Locate the cell with the specified text and output its [X, Y] center coordinate. 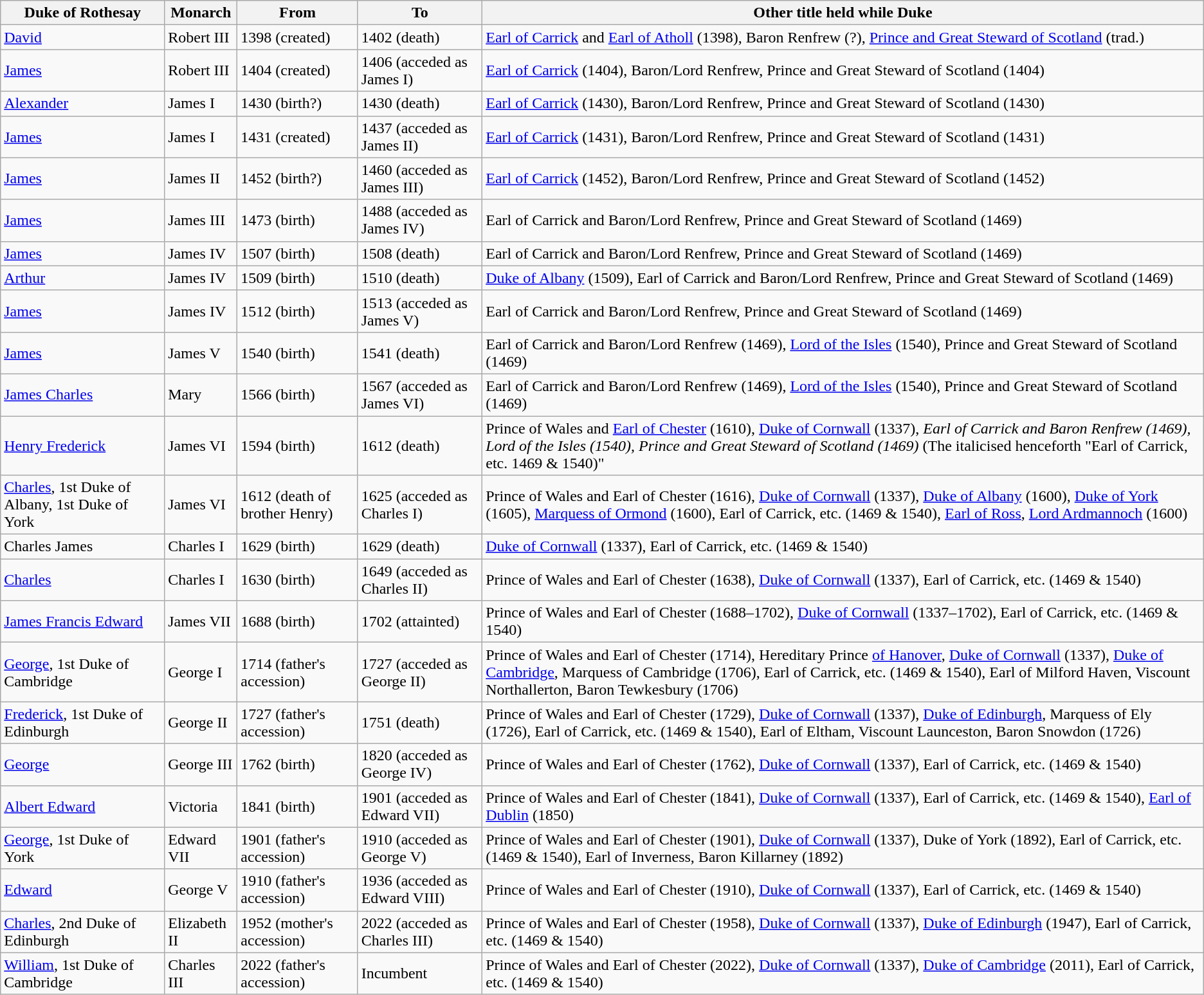
Prince of Wales and Earl of Chester (2022), Duke of Cornwall (1337), Duke of Cambridge (2011), Earl of Carrick, etc. (1469 & 1540) [843, 974]
1688 (birth) [297, 621]
Prince of Wales and Earl of Chester (1841), Duke of Cornwall (1337), Earl of Carrick, etc. (1469 & 1540), Earl of Dublin (1850) [843, 807]
James VII [201, 621]
Earl of Carrick (1452), Baron/Lord Renfrew, Prince and Great Steward of Scotland (1452) [843, 179]
Charles, 2nd Duke of Edinburgh [82, 931]
1488 (acceded as James IV) [420, 220]
James Charles [82, 395]
Edward [82, 890]
1508 (death) [420, 253]
1612 (death) [420, 445]
From [297, 13]
1460 (acceded as James III) [420, 179]
1727 (father's accession) [297, 723]
1630 (birth) [297, 580]
William, 1st Duke of Cambridge [82, 974]
1629 (death) [420, 547]
1762 (birth) [297, 764]
George [82, 764]
George III [201, 764]
Earl of Carrick (1431), Baron/Lord Renfrew, Prince and Great Steward of Scotland (1431) [843, 136]
Elizabeth II [201, 931]
Duke of Albany (1509), Earl of Carrick and Baron/Lord Renfrew, Prince and Great Steward of Scotland (1469) [843, 278]
Alexander [82, 104]
Earl of Carrick (1404), Baron/Lord Renfrew, Prince and Great Steward of Scotland (1404) [843, 71]
Other title held while Duke [843, 13]
Prince of Wales and Earl of Chester (1958), Duke of Cornwall (1337), Duke of Edinburgh (1947), Earl of Carrick, etc. (1469 & 1540) [843, 931]
1936 (acceded as Edward VIII) [420, 890]
2022 (father's accession) [297, 974]
Earl of Carrick and Earl of Atholl (1398), Baron Renfrew (?), Prince and Great Steward of Scotland (trad.) [843, 37]
Edward VII [201, 848]
1398 (created) [297, 37]
1513 (acceded as James V) [420, 311]
1510 (death) [420, 278]
1751 (death) [420, 723]
1402 (death) [420, 37]
1629 (birth) [297, 547]
Arthur [82, 278]
1901 (acceded as Edward VII) [420, 807]
To [420, 13]
Albert Edward [82, 807]
Charles [82, 580]
Henry Frederick [82, 445]
Charles III [201, 974]
Duke of Rothesay [82, 13]
Mary [201, 395]
1901 (father's accession) [297, 848]
1512 (birth) [297, 311]
1509 (birth) [297, 278]
1452 (birth?) [297, 179]
Prince of Wales and Earl of Chester (1762), Duke of Cornwall (1337), Earl of Carrick, etc. (1469 & 1540) [843, 764]
James II [201, 179]
James III [201, 220]
Frederick, 1st Duke of Edinburgh [82, 723]
1430 (birth?) [297, 104]
1727 (acceded as George II) [420, 672]
1649 (acceded as Charles II) [420, 580]
Prince of Wales and Earl of Chester (1638), Duke of Cornwall (1337), Earl of Carrick, etc. (1469 & 1540) [843, 580]
George, 1st Duke of York [82, 848]
Earl of Carrick (1430), Baron/Lord Renfrew, Prince and Great Steward of Scotland (1430) [843, 104]
1567 (acceded as James VI) [420, 395]
1910 (father's accession) [297, 890]
1430 (death) [420, 104]
Incumbent [420, 974]
1625 (acceded as Charles I) [420, 505]
1473 (birth) [297, 220]
George V [201, 890]
Victoria [201, 807]
James V [201, 352]
1566 (birth) [297, 395]
1841 (birth) [297, 807]
1702 (attainted) [420, 621]
1594 (birth) [297, 445]
1437 (acceded as James II) [420, 136]
James Francis Edward [82, 621]
Charles, 1st Duke of Albany, 1st Duke of York [82, 505]
1507 (birth) [297, 253]
Prince of Wales and Earl of Chester (1688–1702), Duke of Cornwall (1337–1702), Earl of Carrick, etc. (1469 & 1540) [843, 621]
Monarch [201, 13]
1952 (mother's accession) [297, 931]
George II [201, 723]
David [82, 37]
2022 (acceded as Charles III) [420, 931]
1612 (death of brother Henry) [297, 505]
1820 (acceded as George IV) [420, 764]
George, 1st Duke of Cambridge [82, 672]
1406 (acceded as James I) [420, 71]
1540 (birth) [297, 352]
Duke of Cornwall (1337), Earl of Carrick, etc. (1469 & 1540) [843, 547]
1714 (father's accession) [297, 672]
George I [201, 672]
Charles James [82, 547]
1431 (created) [297, 136]
1910 (acceded as George V) [420, 848]
1404 (created) [297, 71]
1541 (death) [420, 352]
Prince of Wales and Earl of Chester (1910), Duke of Cornwall (1337), Earl of Carrick, etc. (1469 & 1540) [843, 890]
